Capture the cell that displays the provided text and extract its (x, y) central coordinate. 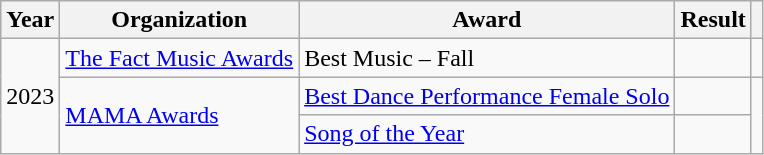
Song of the Year (487, 134)
MAMA Awards (180, 115)
2023 (30, 96)
Best Music – Fall (487, 58)
Award (487, 20)
Best Dance Performance Female Solo (487, 96)
Organization (180, 20)
Year (30, 20)
The Fact Music Awards (180, 58)
Result (713, 20)
